Capture the cell that displays the provided text and extract its (X, Y) central coordinate. 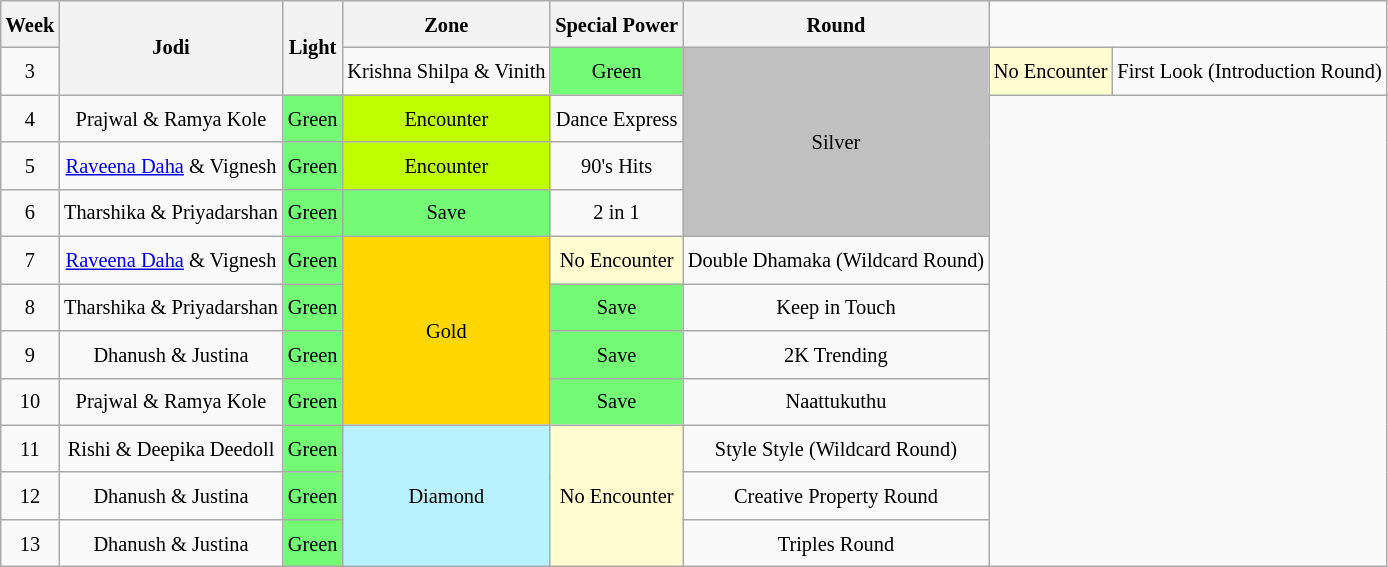
Style Style (Wildcard Round) (836, 448)
Round (836, 24)
13 (30, 542)
6 (30, 212)
Krishna Shilpa & Vinith (446, 72)
Dance Express (616, 118)
Creative Property Round (836, 496)
10 (30, 402)
Zone (446, 24)
4 (30, 118)
Week (30, 24)
9 (30, 354)
2K Trending (836, 354)
2 in 1 (616, 212)
90's Hits (616, 166)
Triples Round (836, 542)
3 (30, 72)
5 (30, 166)
Double Dhamaka (Wildcard Round) (836, 260)
Rishi & Deepika Deedoll (171, 448)
11 (30, 448)
Naattukuthu (836, 402)
Silver (836, 142)
Special Power (616, 24)
Gold (446, 330)
First Look (Introduction Round) (1249, 72)
7 (30, 260)
12 (30, 496)
Light (312, 47)
Keep in Touch (836, 306)
Jodi (171, 47)
Diamond (446, 496)
8 (30, 306)
